Extract the [X, Y] coordinate from the center of the cell holding the provided text.  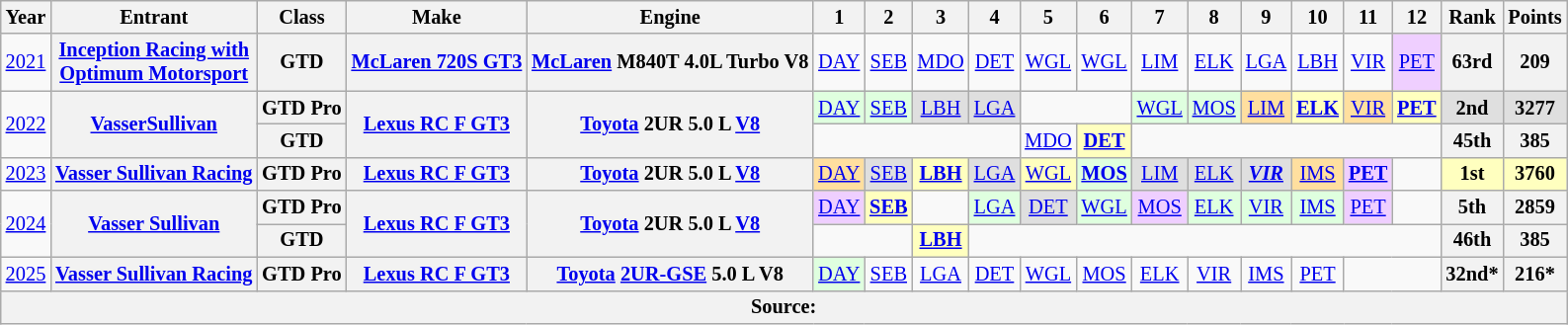
3277 [1534, 108]
2025 [26, 274]
Engine [670, 17]
Inception Racing withOptimum Motorsport [154, 62]
2023 [26, 174]
3 [941, 17]
63rd [1472, 62]
Entrant [154, 17]
9 [1267, 17]
McLaren 720S GT3 [437, 62]
6 [1105, 17]
4 [995, 17]
1st [1472, 174]
11 [1367, 17]
5th [1472, 207]
10 [1318, 17]
Points [1534, 17]
7 [1160, 17]
2nd [1472, 108]
Toyota 2UR-GSE 5.0 L V8 [670, 274]
2 [888, 17]
32nd* [1472, 274]
3760 [1534, 174]
216* [1534, 274]
209 [1534, 62]
2022 [26, 124]
2024 [26, 223]
Year [26, 17]
Vasser Sullivan [154, 223]
Make [437, 17]
VasserSullivan [154, 124]
1 [839, 17]
Rank [1472, 17]
8 [1214, 17]
Class [301, 17]
Source: [784, 307]
46th [1472, 240]
2021 [26, 62]
45th [1472, 140]
2859 [1534, 207]
12 [1417, 17]
McLaren M840T 4.0L Turbo V8 [670, 62]
5 [1047, 17]
